Provide the (X, Y) coordinate of the cell's center where the given text is located.  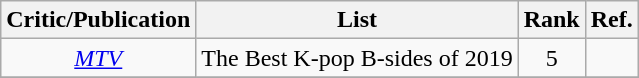
List (357, 20)
Critic/Publication (98, 20)
Rank (552, 20)
Ref. (612, 20)
MTV (98, 58)
The Best K-pop B-sides of 2019 (357, 58)
5 (552, 58)
